From the cell containing the given text, extract its center point as [x, y] coordinate. 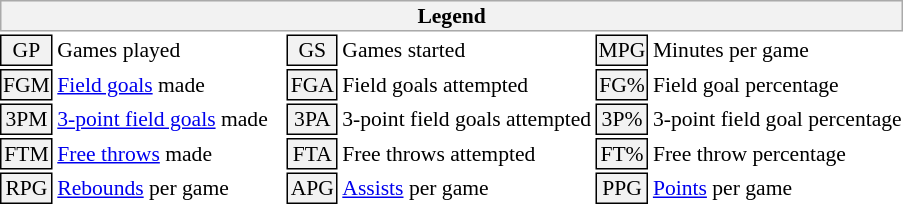
3PM [26, 120]
RPG [26, 188]
Games played [170, 50]
FG% [622, 85]
Minutes per game [777, 50]
FT% [622, 154]
3-point field goals attempted [467, 120]
3P% [622, 120]
FTA [312, 154]
Field goal percentage [777, 85]
Free throws attempted [467, 154]
3PA [312, 120]
Free throws made [170, 154]
Field goals attempted [467, 85]
3-point field goal percentage [777, 120]
MPG [622, 50]
Field goals made [170, 85]
Free throw percentage [777, 154]
Games started [467, 50]
Assists per game [467, 188]
FTM [26, 154]
Points per game [777, 188]
Legend [452, 16]
Rebounds per game [170, 188]
APG [312, 188]
3-point field goals made [170, 120]
GS [312, 50]
PPG [622, 188]
GP [26, 50]
FGA [312, 85]
FGM [26, 85]
